Extract the (x, y) coordinate from the center of the cell holding the provided text.  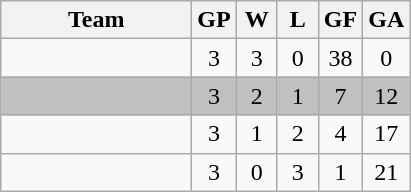
GA (386, 20)
7 (340, 96)
17 (386, 134)
21 (386, 172)
W (256, 20)
Team (96, 20)
L (298, 20)
4 (340, 134)
GF (340, 20)
GP (214, 20)
38 (340, 58)
12 (386, 96)
